Return the (X, Y) coordinate for the center point of the cell that contains the specified text.  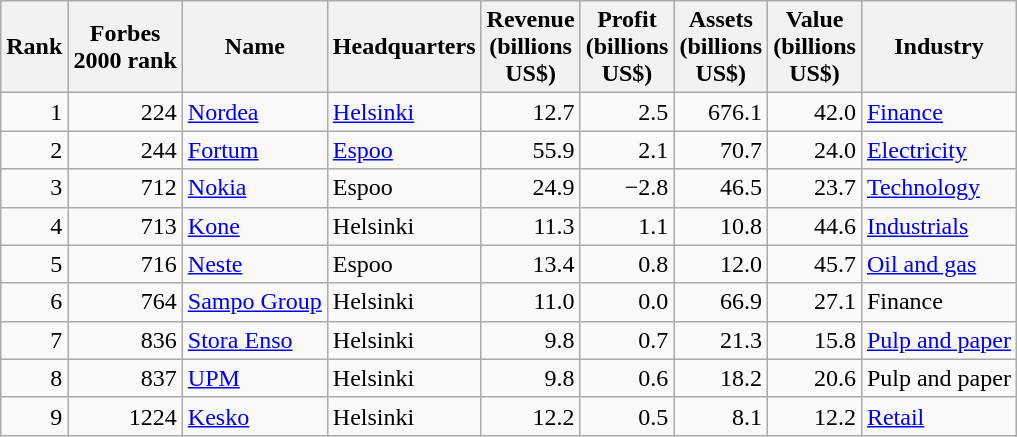
836 (125, 340)
4 (34, 226)
Nokia (254, 188)
13.4 (530, 264)
66.9 (721, 302)
−2.8 (627, 188)
837 (125, 378)
27.1 (815, 302)
Profit(billions US$) (627, 47)
Neste (254, 264)
1224 (125, 416)
764 (125, 302)
2.1 (627, 150)
Revenue(billions US$) (530, 47)
716 (125, 264)
46.5 (721, 188)
Electricity (938, 150)
Sampo Group (254, 302)
24.9 (530, 188)
Assets(billions US$) (721, 47)
12.7 (530, 112)
0.5 (627, 416)
Oil and gas (938, 264)
2 (34, 150)
21.3 (721, 340)
Industry (938, 47)
10.8 (721, 226)
712 (125, 188)
Kone (254, 226)
23.7 (815, 188)
Kesko (254, 416)
Name (254, 47)
Headquarters (404, 47)
0.8 (627, 264)
15.8 (815, 340)
1.1 (627, 226)
713 (125, 226)
Industrials (938, 226)
1 (34, 112)
676.1 (721, 112)
45.7 (815, 264)
12.0 (721, 264)
Fortum (254, 150)
11.0 (530, 302)
24.0 (815, 150)
0.7 (627, 340)
6 (34, 302)
8.1 (721, 416)
Rank (34, 47)
0.0 (627, 302)
70.7 (721, 150)
18.2 (721, 378)
Stora Enso (254, 340)
3 (34, 188)
Value(billions US$) (815, 47)
42.0 (815, 112)
Technology (938, 188)
7 (34, 340)
8 (34, 378)
5 (34, 264)
11.3 (530, 226)
0.6 (627, 378)
9 (34, 416)
44.6 (815, 226)
244 (125, 150)
224 (125, 112)
Retail (938, 416)
Nordea (254, 112)
UPM (254, 378)
20.6 (815, 378)
55.9 (530, 150)
2.5 (627, 112)
Forbes 2000 rank (125, 47)
